Search for the cell housing the specified text and yield its [x, y] center coordinate. 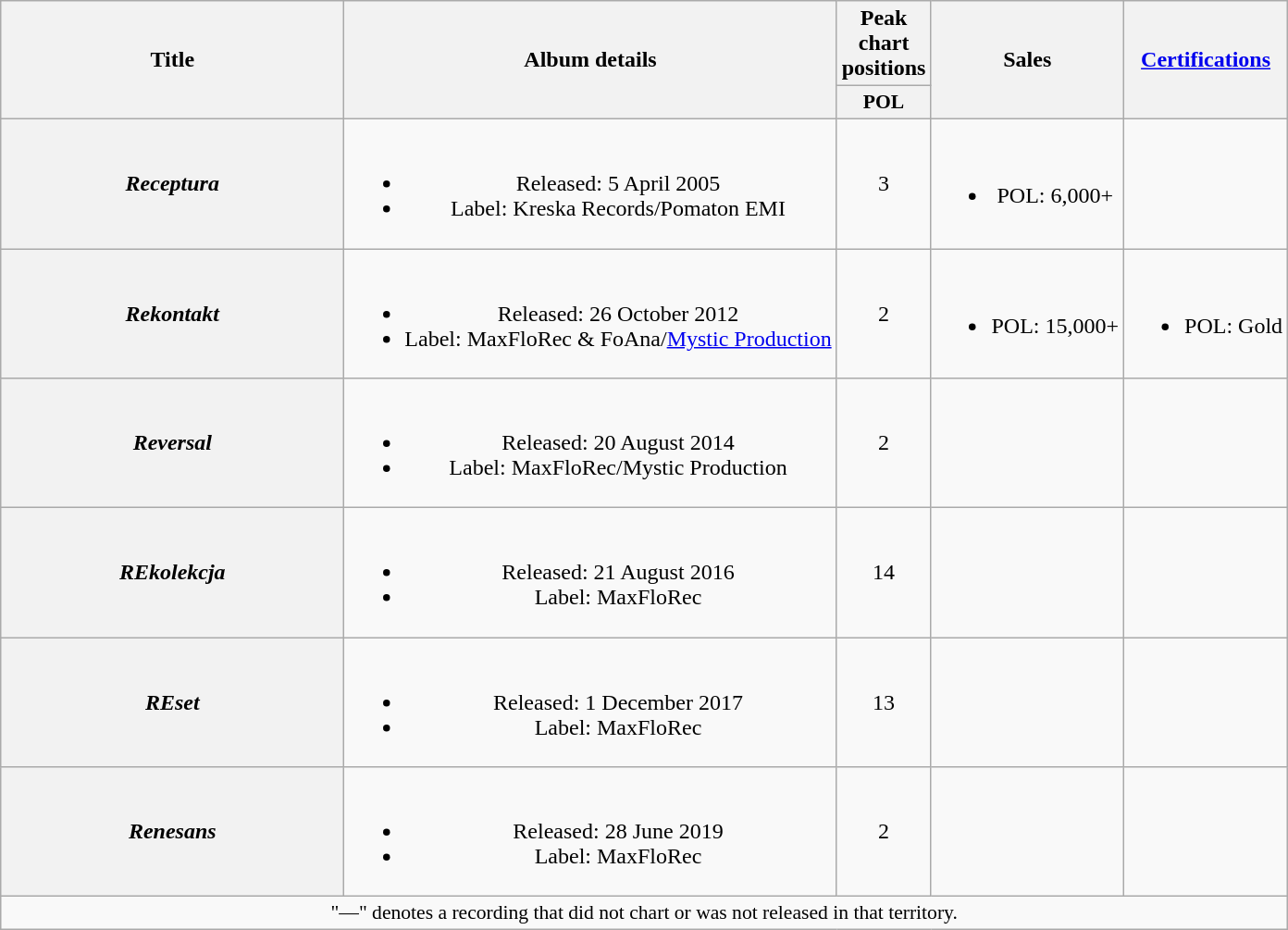
Album details [590, 60]
POL: Gold [1207, 313]
Title [172, 60]
Released: 28 June 2019Label: MaxFloRec [590, 832]
REset [172, 702]
POL: 6,000+ [1027, 183]
Receptura [172, 183]
"—" denotes a recording that did not chart or was not released in that territory. [644, 913]
Released: 21 August 2016Label: MaxFloRec [590, 573]
REkolekcja [172, 573]
Peak chart positions [884, 43]
Certifications [1207, 60]
3 [884, 183]
POL: 15,000+ [1027, 313]
Reversal [172, 443]
Renesans [172, 832]
13 [884, 702]
Released: 1 December 2017Label: MaxFloRec [590, 702]
Sales [1027, 60]
Released: 20 August 2014Label: MaxFloRec/Mystic Production [590, 443]
14 [884, 573]
Released: 26 October 2012Label: MaxFloRec & FoAna/Mystic Production [590, 313]
Released: 5 April 2005Label: Kreska Records/Pomaton EMI [590, 183]
POL [884, 103]
Rekontakt [172, 313]
